Scan for the cell matching the given text and deliver its (x, y) coordinate at center. 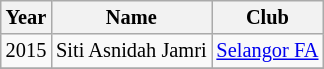
Selangor FA (268, 51)
2015 (26, 51)
Name (131, 17)
Siti Asnidah Jamri (131, 51)
Club (268, 17)
Year (26, 17)
